For the text-containing cell, return its midpoint in [x, y] coordinate format. 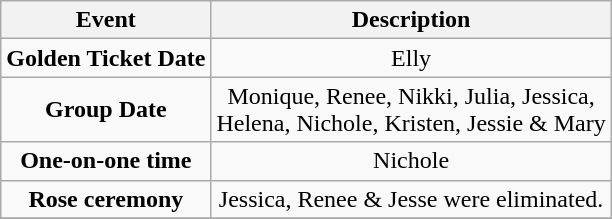
Nichole [411, 161]
Elly [411, 58]
Monique, Renee, Nikki, Julia, Jessica,Helena, Nichole, Kristen, Jessie & Mary [411, 110]
Event [106, 20]
Group Date [106, 110]
Jessica, Renee & Jesse were eliminated. [411, 199]
Description [411, 20]
Golden Ticket Date [106, 58]
One-on-one time [106, 161]
Rose ceremony [106, 199]
